Extract the [x, y] coordinate from the center of the cell holding the provided text.  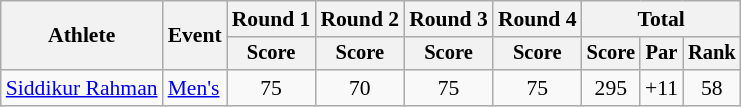
Event [195, 36]
Round 2 [360, 19]
Round 1 [272, 19]
58 [712, 88]
Par [662, 54]
Siddikur Rahman [82, 88]
Round 4 [538, 19]
Round 3 [448, 19]
+11 [662, 88]
70 [360, 88]
Athlete [82, 36]
Men's [195, 88]
Rank [712, 54]
295 [611, 88]
Total [662, 19]
